From the cell containing the given text, extract its center point as [X, Y] coordinate. 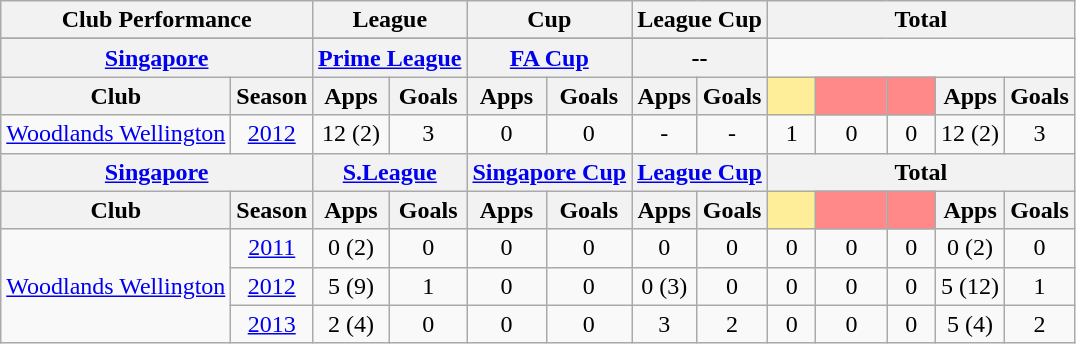
Cup [550, 20]
Singapore Cup [550, 172]
2011 [272, 248]
2013 [272, 324]
2 (4) [352, 324]
5 (12) [970, 286]
S.League [390, 172]
5 (4) [970, 324]
Prime League [390, 58]
Club Performance [157, 20]
0 (3) [664, 286]
FA Cup [550, 58]
-- [700, 58]
League [390, 20]
5 (9) [352, 286]
